Identify which cell holds the provided text, then report its (x, y) central coordinate. 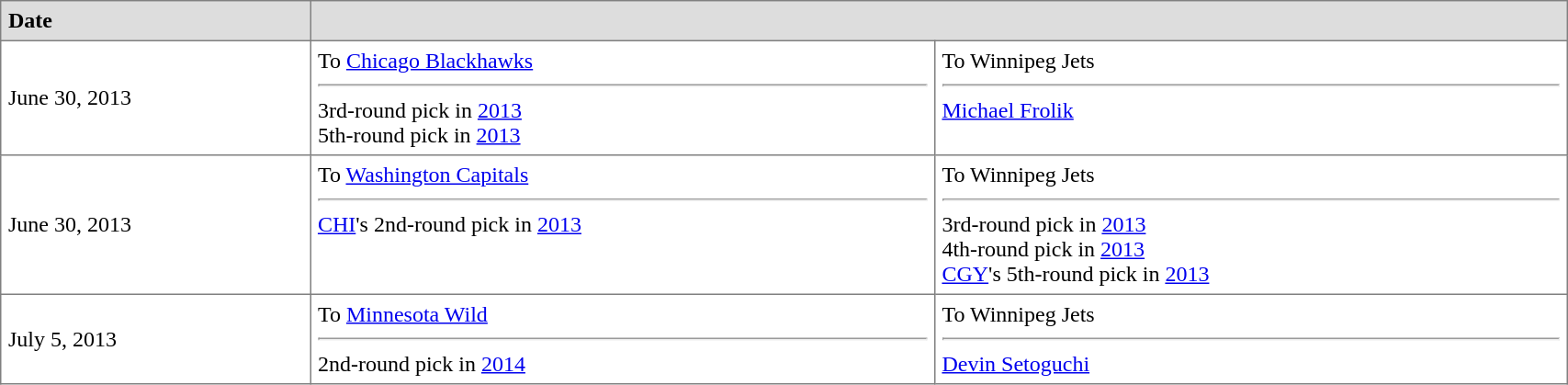
To Winnipeg Jets3rd-round pick in 20134th-round pick in 2013CGY's 5th-round pick in 2013 (1250, 225)
To Winnipeg JetsMichael Frolik (1250, 97)
To Washington CapitalsCHI's 2nd-round pick in 2013 (623, 225)
To Winnipeg JetsDevin Setoguchi (1250, 339)
Date (156, 21)
To Minnesota Wild2nd-round pick in 2014 (623, 339)
July 5, 2013 (156, 339)
To Chicago Blackhawks3rd-round pick in 20135th-round pick in 2013 (623, 97)
